Search for the cell housing the specified text and yield its [X, Y] center coordinate. 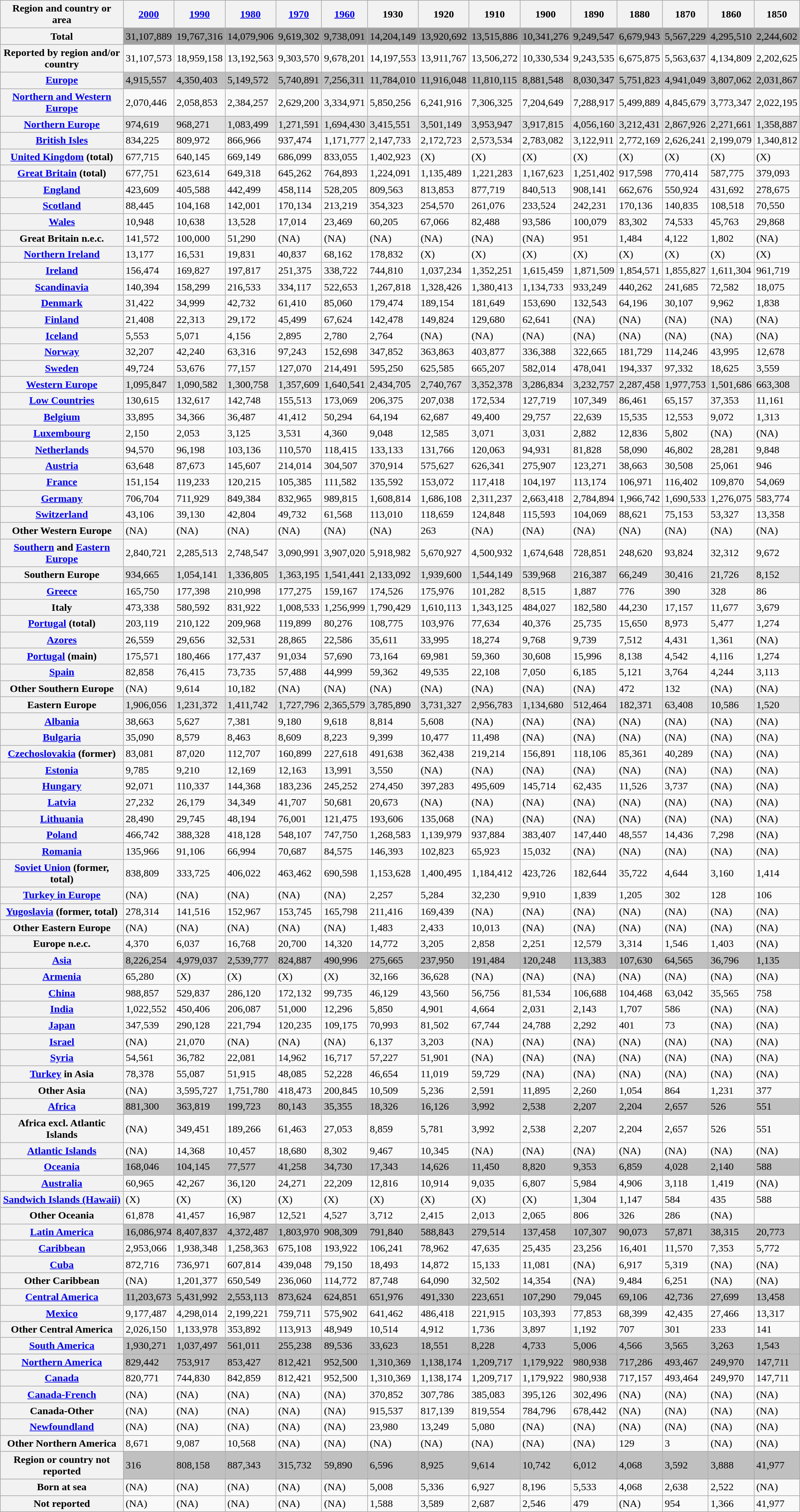
213,219 [344, 205]
4,912 [444, 1330]
121,475 [344, 819]
663,308 [777, 384]
279,514 [495, 1232]
61,410 [299, 303]
68,162 [344, 255]
8,609 [299, 737]
147,440 [594, 835]
Region or country not reported [62, 1465]
4,733 [545, 1346]
92,071 [149, 786]
53,327 [731, 515]
2,244,602 [777, 36]
216,387 [594, 575]
3,263 [731, 1346]
2,956,783 [495, 705]
1,403 [731, 944]
14,204,149 [393, 36]
10,182 [250, 689]
86 [777, 591]
Great Britain (total) [62, 173]
77,577 [250, 1167]
334,117 [299, 287]
67,624 [344, 319]
36,487 [250, 417]
34,366 [199, 417]
586 [685, 1009]
23,256 [594, 1248]
263 [444, 531]
13,515,886 [495, 36]
13,358 [777, 515]
13,192,563 [250, 58]
36,120 [250, 1183]
South America [62, 1346]
Northern Ireland [62, 255]
1,184,412 [495, 873]
Finland [62, 319]
379,093 [777, 173]
111,582 [344, 482]
12,836 [639, 433]
Israel [62, 1042]
1,231,372 [199, 705]
8,152 [777, 575]
Hungary [62, 786]
813,853 [444, 189]
50,681 [344, 803]
864 [685, 1090]
Canada-Other [62, 1411]
Poland [62, 835]
104,069 [594, 515]
15,535 [639, 417]
179,474 [393, 303]
14,772 [393, 944]
182,371 [639, 705]
76,415 [199, 672]
626,341 [495, 466]
Romania [62, 851]
7,381 [250, 721]
5,319 [685, 1264]
1,546 [685, 944]
Netherlands [62, 449]
842,859 [250, 1378]
5,284 [444, 895]
1,276,075 [731, 498]
79,150 [344, 1264]
13,911,767 [444, 58]
1,139,979 [444, 835]
5,670,927 [444, 553]
1,520 [777, 705]
315,732 [299, 1465]
17,343 [393, 1167]
588,843 [444, 1232]
8,138 [639, 656]
3,907,020 [344, 553]
159,167 [344, 591]
2,022,195 [777, 103]
2,311,237 [495, 498]
30,608 [545, 656]
1,135 [777, 960]
442,499 [250, 189]
88,621 [639, 515]
210,998 [250, 591]
5,850,256 [393, 103]
83,302 [639, 222]
237,950 [444, 960]
3,501,149 [444, 124]
8,463 [250, 737]
8,671 [149, 1443]
2,740,767 [444, 384]
129,680 [495, 319]
1,037,234 [444, 271]
478,041 [594, 368]
203,119 [149, 624]
9,177,487 [149, 1313]
Region and country or area [62, 15]
82,488 [495, 222]
809,972 [199, 141]
61,463 [299, 1128]
Latin America [62, 1232]
1,361 [731, 640]
529,837 [199, 993]
473,338 [149, 607]
908,309 [344, 1232]
6,012 [594, 1465]
820,771 [149, 1378]
32,531 [250, 640]
2,031,867 [777, 80]
401 [639, 1025]
182,644 [594, 873]
39,130 [199, 515]
1,686,108 [444, 498]
3,773,347 [731, 103]
48,949 [344, 1330]
522,653 [344, 287]
102,823 [444, 851]
140,394 [149, 287]
4,431 [685, 640]
75,153 [685, 515]
650,549 [250, 1281]
587,775 [731, 173]
16,126 [444, 1107]
113,913 [299, 1330]
2,251 [545, 944]
4,979,037 [199, 960]
16,987 [250, 1216]
97,243 [299, 352]
3,595,727 [199, 1090]
Turkey in Asia [62, 1074]
Other Northern America [62, 1443]
106,971 [639, 482]
22,313 [199, 319]
2,748,547 [250, 553]
1,839 [594, 895]
8,973 [685, 624]
322,665 [594, 352]
1,610,113 [444, 607]
Spain [62, 672]
435 [731, 1199]
1,037,497 [199, 1346]
8,859 [393, 1128]
51,901 [444, 1058]
770,414 [685, 173]
10,586 [731, 705]
120,235 [299, 1025]
9,678,201 [344, 58]
35,722 [639, 873]
1,147 [639, 1199]
370,914 [393, 466]
Caribbean [62, 1248]
41,412 [299, 417]
17,157 [685, 607]
110,570 [299, 449]
278,675 [777, 189]
43,106 [149, 515]
418,128 [250, 835]
11,677 [731, 607]
182,580 [594, 607]
1,483 [393, 928]
84,575 [344, 851]
Low Countries [62, 401]
Southern and Eastern Europe [62, 553]
8,228 [495, 1346]
142,748 [250, 401]
338,722 [344, 271]
3,286,834 [545, 384]
27,232 [149, 803]
34,349 [250, 803]
4,134,809 [731, 58]
1870 [685, 15]
2,365,579 [344, 705]
Sandwich Islands (Hawaii) [62, 1199]
326 [639, 1216]
30,416 [685, 575]
14,436 [685, 835]
286 [685, 1216]
833,055 [344, 157]
15,133 [495, 1264]
2000 [149, 15]
690,598 [344, 873]
107,630 [639, 960]
63,316 [250, 352]
495,609 [495, 786]
3,090,991 [299, 553]
24,271 [299, 1183]
Wales [62, 222]
2,199,079 [731, 141]
974,619 [149, 124]
Scotland [62, 205]
463,462 [299, 873]
6,185 [594, 672]
347,852 [393, 352]
Bulgaria [62, 737]
1,871,509 [594, 271]
42,435 [685, 1313]
784,796 [545, 1411]
78,962 [444, 1248]
233,524 [545, 205]
101,282 [495, 591]
9,180 [299, 721]
406,022 [250, 873]
Canada [62, 1378]
77,853 [594, 1313]
662,676 [639, 189]
Portugal (main) [62, 656]
1,336,805 [250, 575]
5,751,823 [639, 80]
290,128 [199, 1025]
Not reported [62, 1503]
4,350,403 [199, 80]
49,535 [444, 672]
7,288,917 [594, 103]
484,027 [545, 607]
Belgium [62, 417]
3,589 [444, 1503]
3,917,815 [545, 124]
776 [639, 591]
Yugoslavia (former, total) [62, 911]
9,072 [731, 417]
4,295,510 [731, 36]
199,723 [250, 1107]
216,533 [250, 287]
9,484 [639, 1281]
11,498 [495, 737]
160,899 [299, 753]
9,035 [495, 1183]
1,343,125 [495, 607]
791,840 [393, 1232]
18,075 [777, 287]
54,561 [149, 1058]
35,565 [731, 993]
9,962 [731, 303]
706,704 [149, 498]
1,615,459 [545, 271]
Estonia [62, 770]
3,125 [250, 433]
9,618 [344, 721]
193,606 [393, 819]
110,337 [199, 786]
8,579 [199, 737]
736,971 [199, 1264]
2,013 [495, 1216]
14,872 [444, 1264]
3,550 [393, 770]
1,083,499 [250, 124]
1980 [250, 15]
333,725 [199, 873]
1,054,141 [199, 575]
14,368 [199, 1151]
764,893 [344, 173]
107,290 [545, 1297]
951 [594, 238]
73 [685, 1025]
Other Caribbean [62, 1281]
46,802 [685, 449]
8,223 [344, 737]
819,554 [495, 1411]
2,058,853 [199, 103]
10,457 [250, 1151]
18,680 [299, 1151]
91,106 [199, 851]
575,902 [344, 1313]
1,090,582 [199, 384]
1,736 [495, 1330]
5,499,889 [639, 103]
10,341,276 [545, 36]
302 [685, 895]
34,999 [199, 303]
9,087 [199, 1443]
377 [777, 1090]
11,161 [777, 401]
35,611 [393, 640]
9,303,570 [299, 58]
677,751 [149, 173]
17,014 [299, 222]
15,650 [639, 624]
539,968 [545, 575]
248,620 [639, 553]
669,149 [250, 157]
87,748 [393, 1281]
1900 [545, 15]
1,340,812 [777, 141]
177,398 [199, 591]
Eastern Europe [62, 705]
104,468 [639, 993]
1,134,680 [545, 705]
114,772 [344, 1281]
834,225 [149, 141]
219,214 [495, 753]
1,611,304 [731, 271]
40,289 [685, 753]
64,196 [639, 303]
1,221,283 [495, 173]
1920 [444, 15]
2,053 [199, 433]
16,086,974 [149, 1232]
649,318 [250, 173]
747,750 [344, 835]
57,488 [299, 672]
Asia [62, 960]
42,267 [199, 1183]
61,568 [344, 515]
12,816 [393, 1183]
1,790,429 [393, 607]
4,901 [444, 1009]
10,477 [444, 737]
1,271,591 [299, 124]
59,890 [344, 1465]
354,323 [393, 205]
1,419 [731, 1183]
2,840,721 [149, 553]
189,154 [444, 303]
China [62, 993]
512,464 [594, 705]
5,533 [594, 1487]
9,672 [777, 553]
91,034 [299, 656]
1,484 [639, 238]
89,536 [344, 1346]
26,559 [149, 640]
9,619,302 [299, 36]
3,415,551 [393, 124]
13,528 [250, 222]
2,553,113 [250, 1297]
20,673 [393, 803]
4,116 [731, 656]
10,742 [545, 1465]
117,418 [495, 482]
43,995 [731, 352]
7,353 [731, 1248]
Other Western Europe [62, 531]
93,586 [545, 222]
51,000 [299, 1009]
48,194 [250, 819]
2,150 [149, 433]
1960 [344, 15]
8,302 [344, 1151]
64,090 [444, 1281]
42,736 [685, 1297]
2,260 [594, 1090]
43,560 [444, 993]
206,375 [393, 401]
India [62, 1009]
57,227 [393, 1058]
16,531 [199, 255]
36,628 [444, 976]
2,638 [685, 1487]
849,384 [250, 498]
15,032 [545, 851]
142,001 [250, 205]
48,557 [639, 835]
Luxembourg [62, 433]
1,251,402 [594, 173]
370,852 [393, 1395]
Other Central America [62, 1330]
18,959,158 [199, 58]
33,995 [444, 640]
261,076 [495, 205]
Scandinavia [62, 287]
14,320 [344, 944]
1880 [639, 15]
2,626,241 [685, 141]
242,231 [594, 205]
131,766 [444, 449]
1,171,777 [344, 141]
1,133,978 [199, 1330]
989,815 [344, 498]
831,922 [250, 607]
423,609 [149, 189]
78,378 [149, 1074]
29,868 [777, 222]
824,887 [299, 960]
35,355 [344, 1107]
19,831 [250, 255]
120,215 [250, 482]
493,464 [685, 1378]
54,069 [777, 482]
29,656 [199, 640]
4,566 [639, 1346]
575,627 [444, 466]
114,246 [685, 352]
109,175 [344, 1025]
Africa excl. Atlantic Islands [62, 1128]
954 [685, 1503]
31,107,573 [149, 58]
1,802 [731, 238]
275,907 [545, 466]
56,756 [495, 993]
153,690 [545, 303]
1,008,533 [299, 607]
316 [149, 1465]
347,539 [149, 1025]
6,037 [199, 944]
5,567,229 [685, 36]
119,899 [299, 624]
3,334,971 [344, 103]
18,625 [731, 368]
4,122 [685, 238]
141,572 [149, 238]
85,361 [639, 753]
1,022,552 [149, 1009]
7,204,649 [545, 103]
4,644 [685, 873]
363,863 [444, 352]
Africa [62, 1107]
66,249 [639, 575]
255,238 [299, 1346]
3,888 [731, 1465]
1,501,686 [731, 384]
175,571 [149, 656]
3,071 [495, 433]
11,450 [495, 1167]
8,030,347 [594, 80]
1,205 [639, 895]
Central America [62, 1297]
46,654 [393, 1074]
2,882 [594, 433]
13,177 [149, 255]
13,458 [777, 1297]
18,326 [393, 1107]
1,192 [594, 1330]
11,203,673 [149, 1297]
Iceland [62, 336]
1,414 [777, 873]
3,352,378 [495, 384]
223,651 [495, 1297]
15,996 [594, 656]
1,224,091 [393, 173]
38,315 [731, 1232]
4,056,160 [594, 124]
806 [594, 1216]
170,136 [639, 205]
580,592 [199, 607]
103,976 [444, 624]
8,515 [545, 591]
397,283 [444, 786]
274,450 [393, 786]
10,345 [444, 1151]
2,522 [731, 1487]
8,407,837 [199, 1232]
4,372,487 [250, 1232]
10,914 [444, 1183]
77,634 [495, 624]
69,981 [444, 656]
479 [594, 1503]
16,717 [344, 1058]
181,649 [495, 303]
31,422 [149, 303]
640,145 [199, 157]
Other Oceania [62, 1216]
2,271,661 [731, 124]
59,729 [495, 1074]
641,462 [393, 1313]
5,781 [444, 1128]
141,516 [199, 911]
9,048 [393, 433]
135,966 [149, 851]
1,300,758 [250, 384]
14,079,906 [250, 36]
30,508 [685, 466]
128 [731, 895]
1,906,056 [149, 705]
100,079 [594, 222]
Switzerland [62, 515]
2,867,926 [685, 124]
31,107,889 [149, 36]
5,006 [594, 1346]
2,573,534 [495, 141]
49,400 [495, 417]
1,544,149 [495, 575]
665,207 [495, 368]
6,596 [393, 1465]
172,534 [495, 401]
13,506,272 [495, 58]
Northern Europe [62, 124]
22,639 [594, 417]
853,427 [250, 1362]
26,179 [199, 803]
14,626 [444, 1167]
6,807 [545, 1183]
73,735 [250, 672]
44,999 [344, 672]
582,014 [545, 368]
1,838 [777, 303]
177,437 [250, 656]
94,931 [545, 449]
69,106 [639, 1297]
866,966 [250, 141]
12,521 [299, 1216]
528,205 [344, 189]
193,922 [344, 1248]
11,570 [685, 1248]
5,071 [199, 336]
1,707 [639, 1009]
2,026,150 [149, 1330]
1,380,413 [495, 287]
3,203 [444, 1042]
18,493 [393, 1264]
Atlantic Islands [62, 1151]
153,072 [444, 482]
177,275 [299, 591]
Soviet Union (former, total) [62, 873]
145,607 [250, 466]
81,828 [594, 449]
156,474 [149, 271]
29,745 [199, 819]
120,248 [545, 960]
717,157 [639, 1378]
22,586 [344, 640]
27,053 [344, 1128]
7,306,325 [495, 103]
5,850 [393, 1009]
4,156 [250, 336]
937,474 [299, 141]
1,588 [393, 1503]
9,249,547 [594, 36]
Lithuania [62, 819]
200,845 [344, 1090]
103,136 [250, 449]
England [62, 189]
7,512 [639, 640]
1,054 [639, 1090]
88,445 [149, 205]
146,393 [393, 851]
70,993 [393, 1025]
9,210 [199, 770]
173,069 [344, 401]
93,824 [685, 553]
840,513 [545, 189]
278,314 [149, 911]
169,439 [444, 911]
21,070 [199, 1042]
45,763 [731, 222]
3,731,327 [444, 705]
2,172,723 [444, 141]
112,707 [250, 753]
Other Eastern Europe [62, 928]
753,917 [199, 1362]
759,711 [299, 1313]
19,767,316 [199, 36]
132 [685, 689]
1,977,753 [685, 384]
2,772,169 [639, 141]
2,434,705 [393, 384]
678,442 [594, 1411]
286,120 [250, 993]
16,401 [639, 1248]
28,281 [731, 449]
584 [685, 1199]
165,750 [149, 591]
2,539,777 [250, 960]
11,526 [639, 786]
1,267,818 [393, 287]
6,137 [393, 1042]
24,788 [545, 1025]
1,153,628 [393, 873]
5,553 [149, 336]
1,201,377 [199, 1281]
458,114 [299, 189]
808,158 [199, 1465]
132,543 [594, 303]
168,046 [149, 1167]
Northern and Western Europe [62, 103]
4,845,679 [685, 103]
81,502 [444, 1025]
13,920,692 [444, 36]
62,687 [444, 417]
40,837 [299, 255]
8,881,548 [545, 80]
10,514 [393, 1330]
8,196 [545, 1487]
624,851 [344, 1297]
67,744 [495, 1025]
83,081 [149, 753]
55,087 [199, 1074]
210,122 [199, 624]
104,145 [199, 1167]
120,063 [495, 449]
Southern Europe [62, 575]
2,133,092 [393, 575]
155,513 [299, 401]
Europe n.e.c. [62, 944]
44,230 [639, 607]
48,085 [299, 1074]
104,168 [199, 205]
3,232,757 [594, 384]
395,126 [545, 1395]
10,948 [149, 222]
21,726 [731, 575]
2,199,221 [250, 1313]
2,257 [393, 895]
3,897 [545, 1330]
5,336 [444, 1487]
153,745 [299, 911]
23,980 [393, 1427]
1,366 [731, 1503]
440,262 [639, 287]
4,527 [344, 1216]
12,296 [344, 1009]
32,207 [149, 352]
390 [685, 591]
113,010 [393, 515]
1,930,271 [149, 1346]
221,794 [250, 1025]
106,688 [594, 993]
214,014 [299, 466]
66,994 [250, 851]
52,228 [344, 1074]
6,917 [639, 1264]
118,106 [594, 753]
3,737 [685, 786]
9,848 [777, 449]
1,690,533 [685, 498]
13,317 [777, 1313]
711,929 [199, 498]
2,031 [545, 1009]
2,687 [495, 1503]
1890 [594, 15]
63,042 [685, 993]
70,550 [777, 205]
29,172 [250, 319]
118,659 [444, 515]
180,466 [199, 656]
28,865 [299, 640]
1,358,887 [777, 124]
85,060 [344, 303]
Western Europe [62, 384]
362,438 [444, 753]
1910 [495, 15]
1990 [199, 15]
47,635 [495, 1248]
130,615 [149, 401]
28,490 [149, 819]
Europe [62, 80]
119,233 [199, 482]
4,915,557 [149, 80]
170,134 [299, 205]
817,139 [444, 1411]
174,526 [393, 591]
France [62, 482]
42,804 [250, 515]
1,328,426 [444, 287]
2,629,200 [299, 103]
887,343 [250, 1465]
3,113 [777, 672]
63,648 [149, 466]
2,953,066 [149, 1248]
490,996 [344, 960]
87,020 [199, 753]
214,491 [344, 368]
64,565 [685, 960]
14,962 [299, 1058]
40,376 [545, 624]
57,871 [685, 1232]
27,466 [731, 1313]
9,768 [545, 640]
Ireland [62, 271]
14,197,553 [393, 58]
1,313 [777, 417]
59,362 [393, 672]
20,773 [777, 1232]
16,768 [250, 944]
758 [777, 993]
917,598 [639, 173]
6,241,916 [444, 103]
34,730 [344, 1167]
251,375 [299, 271]
42,732 [250, 303]
61,878 [149, 1216]
Germany [62, 498]
439,048 [299, 1264]
67,066 [444, 222]
934,665 [149, 575]
233 [731, 1330]
548,107 [299, 835]
41,457 [199, 1216]
Denmark [62, 303]
304,507 [344, 466]
11,810,115 [495, 80]
Japan [62, 1025]
946 [777, 466]
108,775 [393, 624]
Azores [62, 640]
32,166 [393, 976]
1,966,742 [639, 498]
50,294 [344, 417]
76,001 [299, 819]
491,638 [393, 753]
118,415 [344, 449]
25,735 [594, 624]
5,121 [639, 672]
1,231 [731, 1090]
172,132 [299, 993]
418,473 [299, 1090]
21,408 [149, 319]
Northern America [62, 1362]
106,241 [393, 1248]
968,271 [199, 124]
103,393 [545, 1313]
561,011 [250, 1346]
3,953,947 [495, 124]
Turkey in Europe [62, 895]
132,617 [199, 401]
Italy [62, 607]
1850 [777, 15]
1,167,623 [545, 173]
809,563 [393, 189]
1,751,780 [250, 1090]
Austria [62, 466]
2,287,458 [639, 384]
3,122,911 [594, 141]
80,143 [299, 1107]
9,739 [594, 640]
1,543 [777, 1346]
29,757 [545, 417]
583,774 [777, 498]
129 [639, 1443]
207,038 [444, 401]
97,332 [685, 368]
151,154 [149, 482]
4,298,014 [199, 1313]
11,019 [444, 1074]
4,244 [731, 672]
8,925 [444, 1465]
5,627 [199, 721]
135,068 [444, 819]
3,807,062 [731, 80]
1,887 [594, 591]
81,534 [545, 993]
94,570 [149, 449]
988,857 [149, 993]
486,418 [444, 1313]
149,824 [444, 319]
7,256,311 [344, 80]
6,251 [685, 1281]
62,641 [545, 319]
838,809 [149, 873]
873,624 [299, 1297]
7,298 [731, 835]
1,134,733 [545, 287]
Other Asia [62, 1090]
100,000 [199, 238]
206,087 [250, 1009]
33,623 [393, 1346]
4,941,049 [685, 80]
405,588 [199, 189]
1,939,600 [444, 575]
Born at sea [62, 1487]
Sweden [62, 368]
3,160 [731, 873]
2,780 [344, 336]
2,783,082 [545, 141]
113,174 [594, 482]
2,292 [594, 1025]
1970 [299, 15]
450,406 [199, 1009]
5,477 [731, 624]
4,906 [639, 1183]
9,243,535 [594, 58]
60,965 [149, 1183]
1,363,195 [299, 575]
42,240 [199, 352]
36,796 [731, 960]
80,276 [344, 624]
872,716 [149, 1264]
5,008 [393, 1487]
9,467 [393, 1151]
472 [639, 689]
115,593 [545, 515]
2,546 [545, 1503]
5,608 [444, 721]
Portugal (total) [62, 624]
14,354 [545, 1281]
1,938,348 [199, 1248]
9,910 [545, 895]
137,458 [545, 1232]
3,314 [639, 944]
70,687 [299, 851]
51,915 [250, 1074]
5,984 [594, 1183]
183,236 [299, 786]
33,895 [149, 417]
37,353 [731, 401]
2,858 [495, 944]
1,400,495 [444, 873]
Albania [62, 721]
11,916,048 [444, 80]
109,870 [731, 482]
194,337 [639, 368]
4,500,932 [495, 553]
Czechoslovakia (former) [62, 753]
1,640,541 [344, 384]
1,268,583 [393, 835]
12,553 [685, 417]
191,484 [495, 960]
423,726 [545, 873]
4,370 [149, 944]
32,502 [495, 1281]
65,157 [685, 401]
23,469 [344, 222]
832,965 [299, 498]
51,290 [250, 238]
25,061 [731, 466]
302,496 [594, 1395]
105,385 [299, 482]
1,402,923 [393, 157]
Armenia [62, 976]
72,582 [731, 287]
3,212,431 [639, 124]
Mexico [62, 1313]
32,312 [731, 553]
8,226,254 [149, 960]
82,858 [149, 672]
41,707 [299, 803]
328 [731, 591]
123,271 [594, 466]
651,976 [393, 1297]
1,727,796 [299, 705]
107,307 [594, 1232]
United Kingdom (total) [62, 157]
877,719 [495, 189]
Latvia [62, 803]
1,135,489 [444, 173]
2,070,446 [149, 103]
49,732 [299, 515]
8,820 [545, 1167]
Other Southern Europe [62, 689]
141 [777, 1330]
3,712 [393, 1216]
11,081 [545, 1264]
British Isles [62, 141]
2,384,257 [250, 103]
18,274 [495, 640]
30,107 [685, 303]
675,108 [299, 1248]
20,700 [299, 944]
Oceania [62, 1167]
645,262 [299, 173]
140,835 [685, 205]
5,740,891 [299, 80]
124,848 [495, 515]
10,509 [393, 1090]
1,694,430 [344, 124]
104,197 [545, 482]
127,719 [545, 401]
1,258,363 [250, 1248]
197,817 [250, 271]
2,764 [393, 336]
221,915 [495, 1313]
60,205 [393, 222]
99,735 [344, 993]
241,685 [685, 287]
53,676 [199, 368]
5,918,982 [393, 553]
152,967 [250, 911]
9,353 [594, 1167]
11,895 [545, 1090]
10,568 [250, 1443]
142,478 [393, 319]
Great Britain n.e.c. [62, 238]
133,133 [393, 449]
12,585 [444, 433]
227,618 [344, 753]
3 [685, 1443]
22,108 [495, 672]
5,080 [495, 1427]
301 [685, 1330]
58,090 [639, 449]
62,435 [594, 786]
1,352,251 [495, 271]
135,592 [393, 482]
6,859 [639, 1167]
937,884 [495, 835]
2,663,418 [545, 498]
336,388 [545, 352]
12,163 [299, 770]
Canada-French [62, 1395]
307,786 [444, 1395]
65,280 [149, 976]
36,782 [199, 1058]
5,772 [777, 1248]
1,411,742 [250, 705]
68,399 [639, 1313]
3,764 [685, 672]
3,559 [777, 368]
6,927 [495, 1487]
178,832 [393, 255]
22,081 [250, 1058]
127,070 [299, 368]
3,031 [545, 433]
77,157 [250, 368]
1860 [731, 15]
2,065 [545, 1216]
5,431,992 [199, 1297]
63,408 [685, 705]
22,209 [344, 1183]
2,285,513 [199, 553]
27,699 [731, 1297]
Greece [62, 591]
5,236 [444, 1090]
1,608,814 [393, 498]
9,399 [393, 737]
349,451 [199, 1128]
156,891 [545, 753]
35,090 [149, 737]
10,330,534 [545, 58]
12,169 [250, 770]
1,855,827 [685, 271]
Syria [62, 1058]
4,542 [685, 656]
108,518 [731, 205]
3,785,890 [393, 705]
829,442 [149, 1362]
90,073 [639, 1232]
3,531 [299, 433]
4,360 [344, 433]
2,895 [299, 336]
152,698 [344, 352]
46,129 [393, 993]
491,330 [444, 1297]
363,819 [199, 1107]
Cuba [62, 1264]
74,533 [685, 222]
65,923 [495, 851]
1,357,609 [299, 384]
18,551 [444, 1346]
2,143 [594, 1009]
1930 [393, 15]
1,803,970 [299, 1232]
550,924 [685, 189]
3,565 [685, 1346]
3,205 [444, 944]
915,537 [393, 1411]
11,784,010 [393, 80]
Newfoundland [62, 1427]
5,563,637 [685, 58]
6,679,943 [639, 36]
245,252 [344, 786]
189,266 [250, 1128]
607,814 [250, 1264]
169,827 [199, 271]
145,714 [545, 786]
Australia [62, 1183]
707 [639, 1330]
1,674,648 [545, 553]
107,349 [594, 401]
116,402 [685, 482]
9,738,091 [344, 36]
2,784,894 [594, 498]
908,141 [594, 189]
961,719 [777, 271]
5,802 [685, 433]
8,814 [393, 721]
13,991 [344, 770]
677,715 [149, 157]
25,435 [545, 1248]
5,149,572 [250, 80]
236,060 [299, 1281]
158,299 [199, 287]
4,028 [685, 1167]
96,198 [199, 449]
275,665 [393, 960]
388,328 [199, 835]
2,147,733 [393, 141]
113,383 [594, 960]
3,679 [777, 607]
Reported by region and/or country [62, 58]
728,851 [594, 553]
744,830 [199, 1378]
1,256,999 [344, 607]
383,407 [545, 835]
49,724 [149, 368]
625,585 [444, 368]
3,118 [685, 1183]
181,729 [639, 352]
353,892 [250, 1330]
57,690 [344, 656]
12,579 [594, 944]
45,499 [299, 319]
466,742 [149, 835]
2,202,625 [777, 58]
1,541,441 [344, 575]
744,810 [393, 271]
10,638 [199, 222]
59,360 [495, 656]
403,877 [495, 352]
144,368 [250, 786]
211,416 [393, 911]
385,083 [495, 1395]
1,095,847 [149, 384]
13,249 [444, 1427]
3,592 [685, 1465]
32,230 [495, 895]
254,570 [444, 205]
2,433 [444, 928]
881,300 [149, 1107]
73,164 [393, 656]
6,675,875 [639, 58]
2,415 [444, 1216]
106 [777, 895]
493,467 [685, 1362]
7,050 [545, 672]
431,692 [731, 189]
2,591 [495, 1090]
9,785 [149, 770]
79,045 [594, 1297]
165,798 [344, 911]
41,258 [299, 1167]
595,250 [393, 368]
4,664 [495, 1009]
10,013 [495, 928]
86,461 [639, 401]
1,304 [594, 1199]
2,140 [731, 1167]
64,194 [393, 417]
717,286 [639, 1362]
87,673 [199, 466]
Total [62, 36]
12,678 [777, 352]
175,976 [444, 591]
1,854,571 [639, 271]
209,968 [250, 624]
686,099 [299, 157]
933,249 [594, 287]
Norway [62, 352]
623,614 [199, 173]
